Output the (x, y) coordinate of the center of the cell containing the given text.  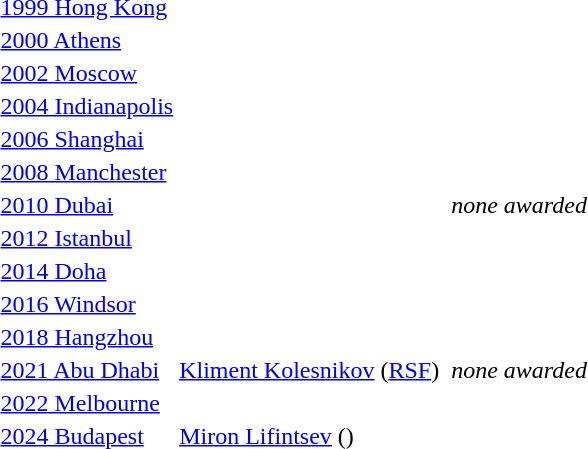
Kliment Kolesnikov (RSF) (310, 370)
